Scan for the cell matching the given text and deliver its [x, y] coordinate at center. 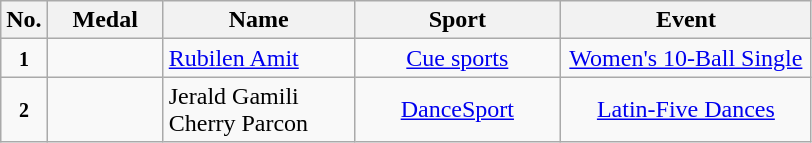
2 [24, 110]
Event [686, 20]
1 [24, 58]
Women's 10-Ball Single [686, 58]
Latin-Five Dances [686, 110]
Cue sports [457, 58]
Jerald GamiliCherry Parcon [258, 110]
DanceSport [457, 110]
Rubilen Amit [258, 58]
No. [24, 20]
Medal [105, 20]
Name [258, 20]
Sport [457, 20]
